For the text-containing cell, return its midpoint in (x, y) coordinate format. 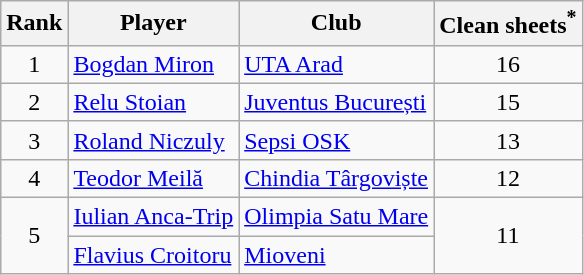
Juventus București (336, 102)
UTA Arad (336, 64)
2 (34, 102)
1 (34, 64)
Olimpia Satu Mare (336, 217)
Club (336, 24)
Roland Niczuly (154, 140)
11 (508, 236)
15 (508, 102)
Mioveni (336, 255)
Chindia Târgoviște (336, 178)
Player (154, 24)
Teodor Meilă (154, 178)
Sepsi OSK (336, 140)
12 (508, 178)
16 (508, 64)
Clean sheets* (508, 24)
4 (34, 178)
5 (34, 236)
Relu Stoian (154, 102)
3 (34, 140)
Rank (34, 24)
Iulian Anca-Trip (154, 217)
13 (508, 140)
Flavius Croitoru (154, 255)
Bogdan Miron (154, 64)
